Identify which cell holds the provided text, then report its [X, Y] central coordinate. 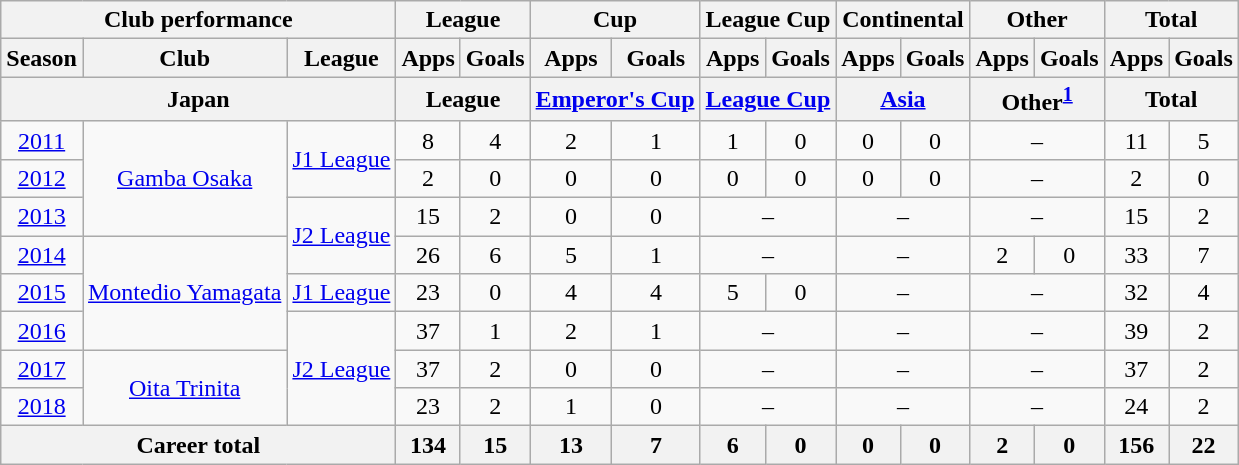
Asia [903, 100]
26 [428, 255]
Season [42, 58]
11 [1136, 140]
33 [1136, 255]
Montedio Yamagata [184, 293]
Gamba Osaka [184, 178]
13 [571, 445]
Other1 [1037, 100]
8 [428, 140]
2018 [42, 407]
2017 [42, 369]
134 [428, 445]
Japan [198, 100]
Club [184, 58]
2013 [42, 217]
2014 [42, 255]
Other [1037, 20]
Oita Trinita [184, 388]
2015 [42, 293]
Club performance [198, 20]
Continental [903, 20]
Emperor's Cup [615, 100]
22 [1204, 445]
156 [1136, 445]
Career total [198, 445]
32 [1136, 293]
Cup [615, 20]
39 [1136, 331]
2016 [42, 331]
2012 [42, 178]
24 [1136, 407]
2011 [42, 140]
